Determine the (X, Y) coordinate at the center of the cell enclosing the given text.  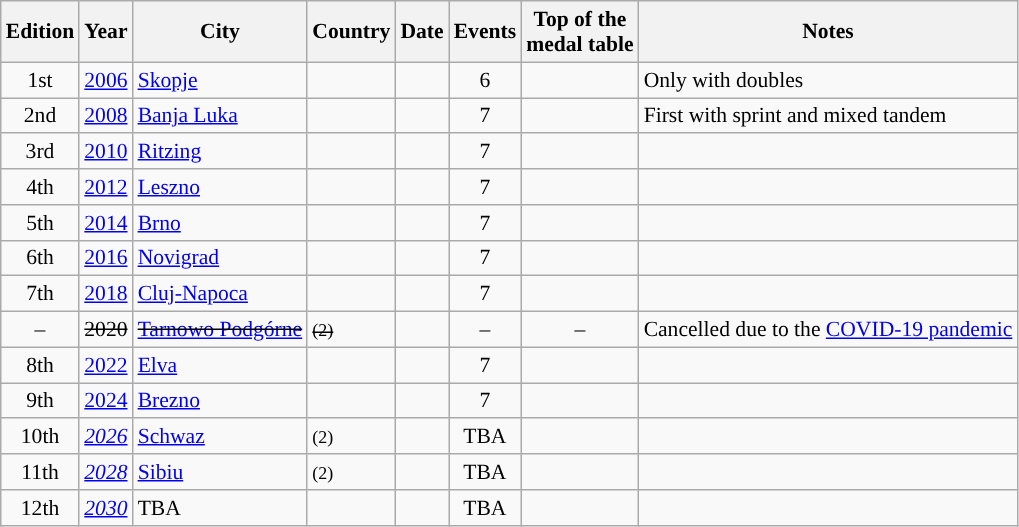
Sibiu (220, 472)
2012 (106, 187)
2008 (106, 116)
6th (40, 258)
4th (40, 187)
Brezno (220, 401)
Edition (40, 32)
Cluj-Napoca (220, 294)
Brno (220, 223)
2030 (106, 508)
10th (40, 437)
Top of themedal table (580, 32)
Ritzing (220, 152)
Country (351, 32)
Cancelled due to the COVID-19 pandemic (828, 330)
First with sprint and mixed tandem (828, 116)
Leszno (220, 187)
8th (40, 365)
2010 (106, 152)
Schwaz (220, 437)
2016 (106, 258)
2026 (106, 437)
Skopje (220, 80)
6 (485, 80)
Tarnowo Podgórne (220, 330)
City (220, 32)
2022 (106, 365)
2018 (106, 294)
Year (106, 32)
2020 (106, 330)
2024 (106, 401)
Events (485, 32)
9th (40, 401)
Elva (220, 365)
Notes (828, 32)
Only with doubles (828, 80)
1st (40, 80)
12th (40, 508)
2028 (106, 472)
2014 (106, 223)
5th (40, 223)
2006 (106, 80)
Banja Luka (220, 116)
Date (422, 32)
Novigrad (220, 258)
11th (40, 472)
7th (40, 294)
2nd (40, 116)
3rd (40, 152)
